For the text-containing cell, return its midpoint in (x, y) coordinate format. 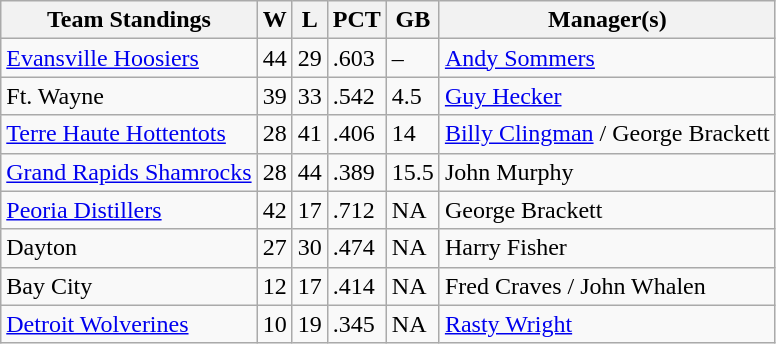
39 (274, 96)
29 (310, 58)
19 (310, 324)
Team Standings (129, 20)
42 (274, 210)
PCT (356, 20)
Bay City (129, 286)
Billy Clingman / George Brackett (607, 134)
– (412, 58)
.712 (356, 210)
.603 (356, 58)
Rasty Wright (607, 324)
.474 (356, 248)
W (274, 20)
12 (274, 286)
4.5 (412, 96)
Dayton (129, 248)
Detroit Wolverines (129, 324)
Grand Rapids Shamrocks (129, 172)
30 (310, 248)
33 (310, 96)
Andy Sommers (607, 58)
Peoria Distillers (129, 210)
Guy Hecker (607, 96)
George Brackett (607, 210)
27 (274, 248)
.406 (356, 134)
15.5 (412, 172)
Harry Fisher (607, 248)
L (310, 20)
Manager(s) (607, 20)
.345 (356, 324)
41 (310, 134)
.414 (356, 286)
Evansville Hoosiers (129, 58)
14 (412, 134)
.542 (356, 96)
Terre Haute Hottentots (129, 134)
Ft. Wayne (129, 96)
10 (274, 324)
Fred Craves / John Whalen (607, 286)
.389 (356, 172)
John Murphy (607, 172)
GB (412, 20)
